Extract the (x, y) coordinate from the center of the cell holding the provided text.  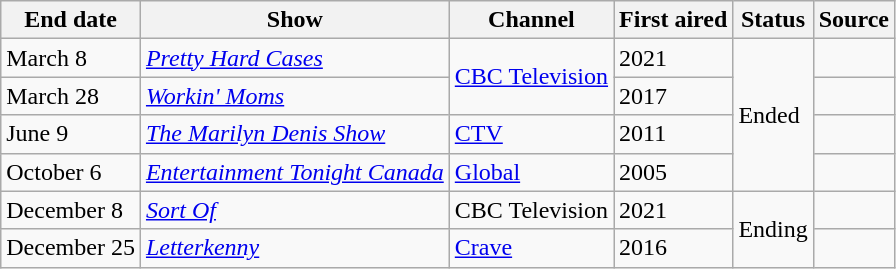
Pretty Hard Cases (294, 58)
CTV (531, 134)
2016 (674, 248)
Letterkenny (294, 248)
December 8 (71, 210)
Channel (531, 20)
March 28 (71, 96)
Ended (773, 115)
2017 (674, 96)
The Marilyn Denis Show (294, 134)
Sort Of (294, 210)
October 6 (71, 172)
Show (294, 20)
June 9 (71, 134)
March 8 (71, 58)
Ending (773, 229)
End date (71, 20)
December 25 (71, 248)
Entertainment Tonight Canada (294, 172)
Crave (531, 248)
Status (773, 20)
2005 (674, 172)
First aired (674, 20)
Workin' Moms (294, 96)
2011 (674, 134)
Source (854, 20)
Global (531, 172)
